Determine the [X, Y] coordinate at the center of the cell enclosing the given text.  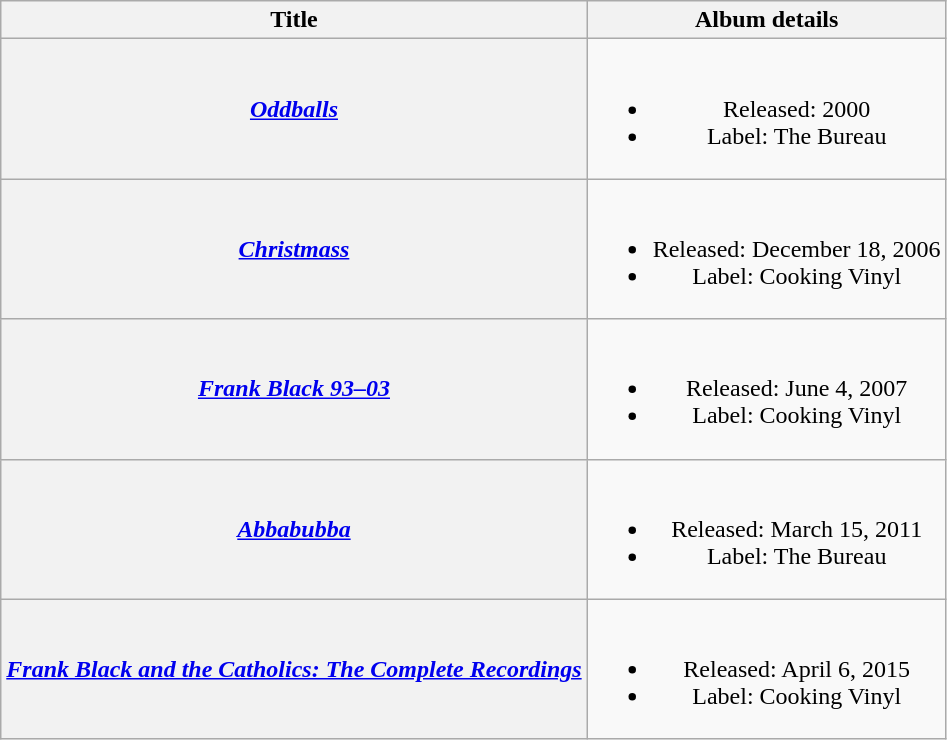
Released: June 4, 2007Label: Cooking Vinyl [766, 389]
Christmass [294, 249]
Abbabubba [294, 529]
Frank Black and the Catholics: The Complete Recordings [294, 669]
Frank Black 93–03 [294, 389]
Album details [766, 20]
Title [294, 20]
Oddballs [294, 109]
Released: 2000Label: The Bureau [766, 109]
Released: March 15, 2011Label: The Bureau [766, 529]
Released: April 6, 2015Label: Cooking Vinyl [766, 669]
Released: December 18, 2006Label: Cooking Vinyl [766, 249]
